Detect which cell encompasses the target text, then output its (X, Y) center coordinate. 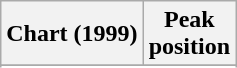
Chart (1999) (72, 34)
Peakposition (189, 34)
